Search for the cell housing the specified text and yield its (x, y) center coordinate. 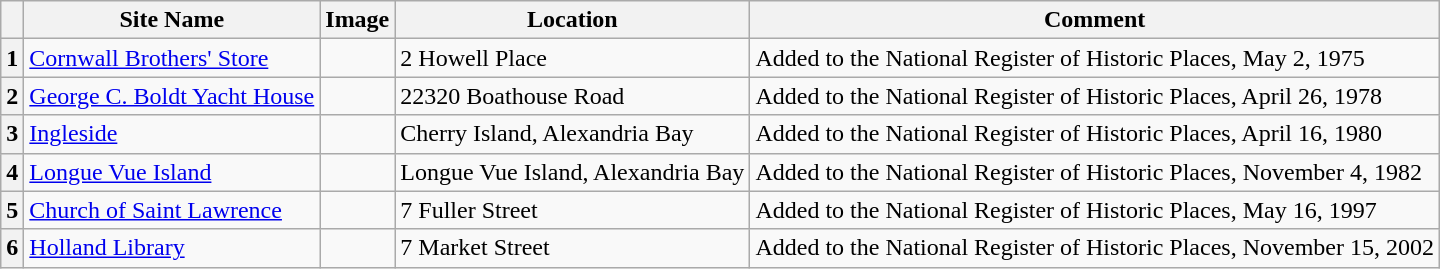
Cherry Island, Alexandria Bay (572, 134)
Holland Library (172, 248)
5 (12, 210)
Church of Saint Lawrence (172, 210)
Image (358, 20)
Added to the National Register of Historic Places, April 26, 1978 (1095, 96)
Site Name (172, 20)
George C. Boldt Yacht House (172, 96)
Added to the National Register of Historic Places, November 15, 2002 (1095, 248)
Added to the National Register of Historic Places, May 16, 1997 (1095, 210)
Cornwall Brothers' Store (172, 58)
Added to the National Register of Historic Places, April 16, 1980 (1095, 134)
7 Market Street (572, 248)
2 (12, 96)
Added to the National Register of Historic Places, May 2, 1975 (1095, 58)
2 Howell Place (572, 58)
Added to the National Register of Historic Places, November 4, 1982 (1095, 172)
Longue Vue Island (172, 172)
Comment (1095, 20)
1 (12, 58)
22320 Boathouse Road (572, 96)
Longue Vue Island, Alexandria Bay (572, 172)
Location (572, 20)
3 (12, 134)
7 Fuller Street (572, 210)
6 (12, 248)
Ingleside (172, 134)
4 (12, 172)
